Determine the (x, y) coordinate at the center of the cell enclosing the given text.  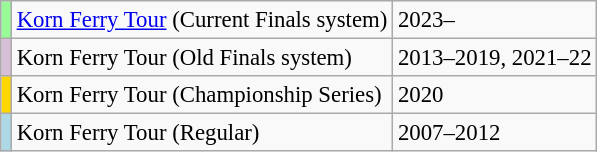
2023– (495, 20)
Korn Ferry Tour (Regular) (202, 133)
2020 (495, 95)
Korn Ferry Tour (Current Finals system) (202, 20)
2007–2012 (495, 133)
Korn Ferry Tour (Championship Series) (202, 95)
Korn Ferry Tour (Old Finals system) (202, 58)
2013–2019, 2021–22 (495, 58)
